Find where the given text appears and provide that cell's center as [X, Y] coordinate. 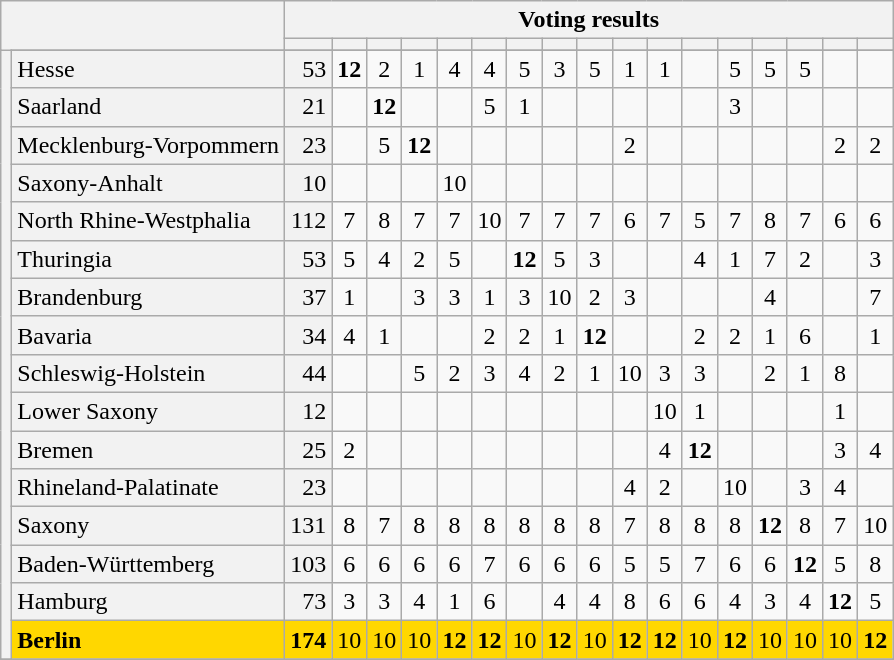
Bavaria [148, 335]
37 [308, 297]
Bremen [148, 449]
North Rhine-Westphalia [148, 221]
73 [308, 602]
Baden-Württemberg [148, 564]
Saxony [148, 526]
Hesse [148, 69]
Voting results [589, 20]
44 [308, 373]
Mecklenburg-Vorpommern [148, 145]
34 [308, 335]
131 [308, 526]
Brandenburg [148, 297]
Schleswig-Holstein [148, 373]
25 [308, 449]
Saxony-Anhalt [148, 183]
Lower Saxony [148, 411]
112 [308, 221]
174 [308, 640]
Hamburg [148, 602]
Thuringia [148, 259]
Saarland [148, 107]
103 [308, 564]
21 [308, 107]
Rhineland-Palatinate [148, 488]
Berlin [148, 640]
